Detect which cell encompasses the target text, then output its [x, y] center coordinate. 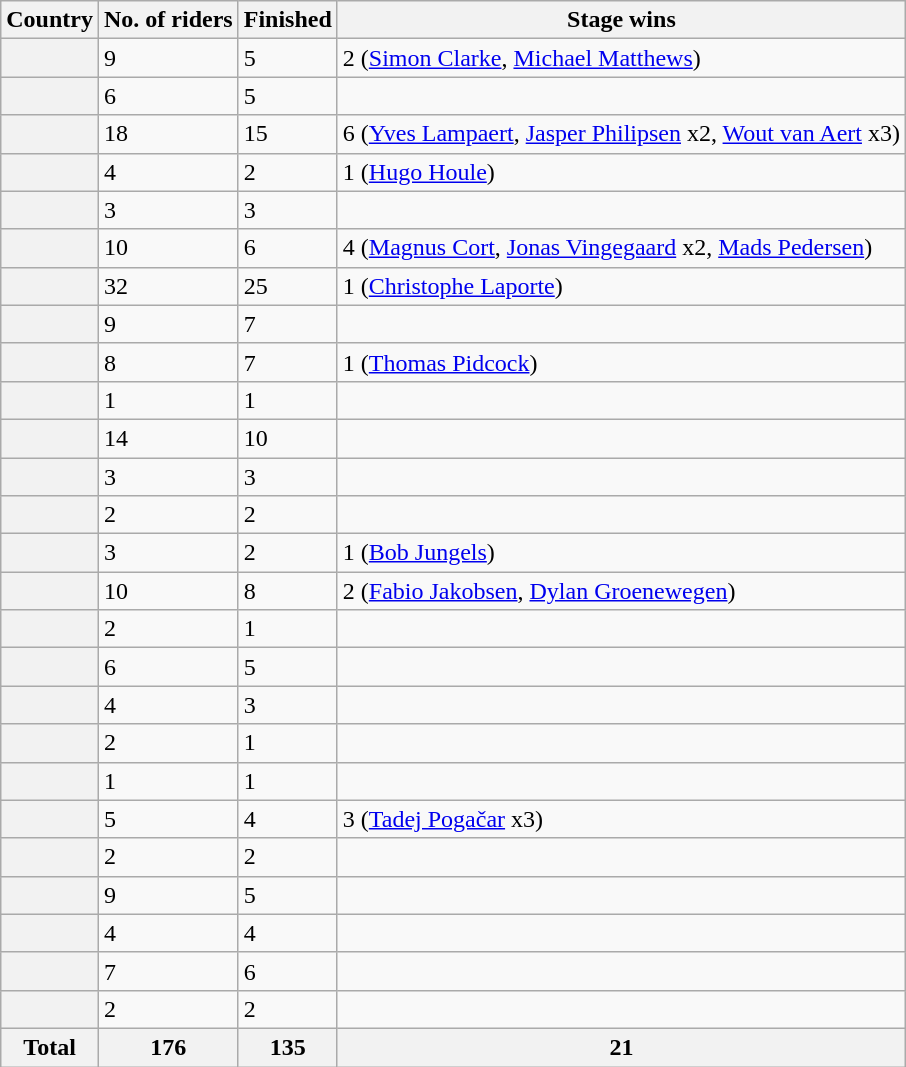
1 (Bob Jungels) [621, 553]
176 [168, 1047]
15 [288, 134]
6 (Yves Lampaert, Jasper Philipsen x2, Wout van Aert x3) [621, 134]
No. of riders [168, 20]
Total [50, 1047]
1 (Hugo Houle) [621, 172]
21 [621, 1047]
1 (Thomas Pidcock) [621, 362]
32 [168, 286]
1 (Christophe Laporte) [621, 286]
Finished [288, 20]
2 (Simon Clarke, Michael Matthews) [621, 58]
18 [168, 134]
Country [50, 20]
Stage wins [621, 20]
4 (Magnus Cort, Jonas Vingegaard x2, Mads Pedersen) [621, 248]
14 [168, 438]
135 [288, 1047]
25 [288, 286]
2 (Fabio Jakobsen, Dylan Groenewegen) [621, 591]
3 (Tadej Pogačar x3) [621, 819]
